Provide the [x, y] coordinate of the cell's center where the given text is located.  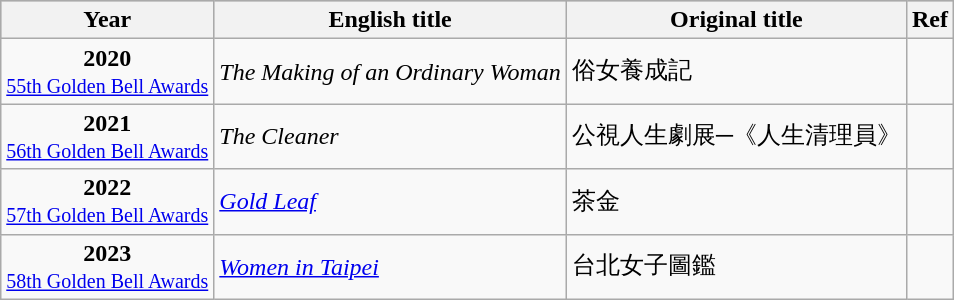
2023 58th Golden Bell Awards [108, 266]
2022 57th Golden Bell Awards [108, 202]
The Making of an Ordinary Woman [390, 72]
俗女養成記 [736, 72]
Year [108, 20]
公視人生劇展─《人生清理員》 [736, 136]
English title [390, 20]
茶金 [736, 202]
2020 55th Golden Bell Awards [108, 72]
Original title [736, 20]
台北女子圖鑑 [736, 266]
Gold Leaf [390, 202]
The Cleaner [390, 136]
Women in Taipei [390, 266]
Ref [930, 20]
2021 56th Golden Bell Awards [108, 136]
